Provide the [X, Y] coordinate of the cell's center where the given text is located.  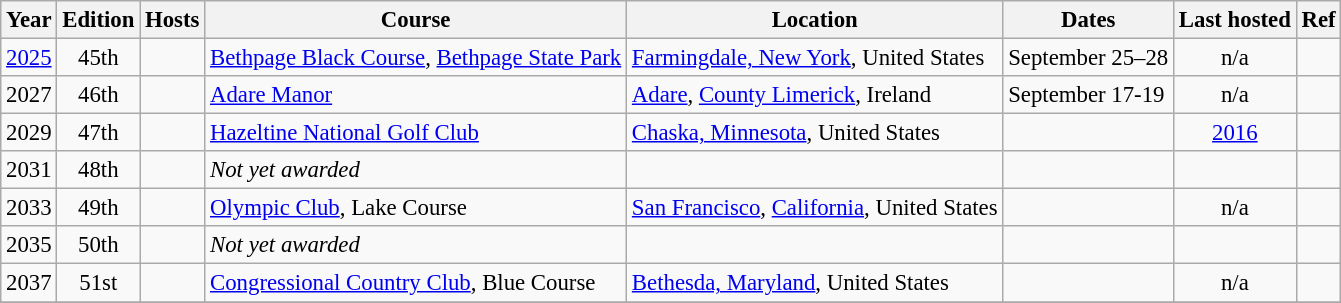
Course [416, 20]
September 17-19 [1088, 95]
Olympic Club, Lake Course [416, 208]
San Francisco, California, United States [815, 208]
2033 [29, 208]
50th [98, 245]
2029 [29, 133]
Edition [98, 20]
2037 [29, 283]
Ref [1318, 20]
2016 [1236, 133]
48th [98, 170]
Location [815, 20]
Last hosted [1236, 20]
Hazeltine National Golf Club [416, 133]
46th [98, 95]
Dates [1088, 20]
Year [29, 20]
September 25–28 [1088, 58]
2035 [29, 245]
Bethesda, Maryland, United States [815, 283]
Farmingdale, New York, United States [815, 58]
45th [98, 58]
Hosts [172, 20]
Congressional Country Club, Blue Course [416, 283]
Chaska, Minnesota, United States [815, 133]
Adare, County Limerick, Ireland [815, 95]
Bethpage Black Course, Bethpage State Park [416, 58]
51st [98, 283]
2025 [29, 58]
49th [98, 208]
2031 [29, 170]
47th [98, 133]
2027 [29, 95]
Adare Manor [416, 95]
